Return the [X, Y] coordinate for the center point of the cell that contains the specified text.  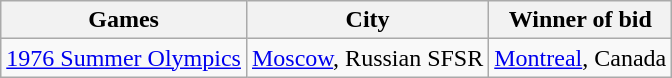
Winner of bid [580, 20]
Moscow, Russian SFSR [367, 58]
City [367, 20]
Montreal, Canada [580, 58]
Games [124, 20]
1976 Summer Olympics [124, 58]
